Return [X, Y] of the center of cell containing provided text 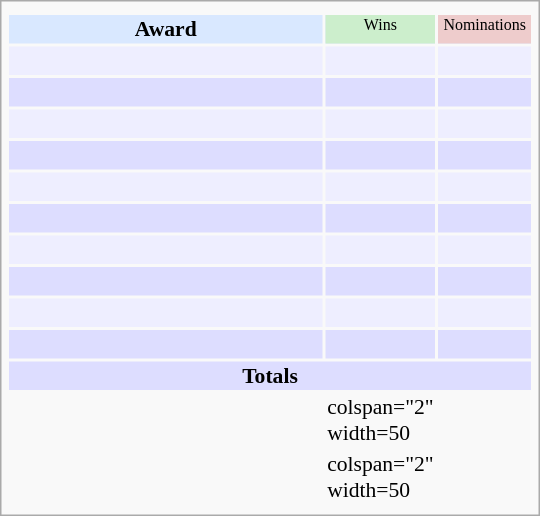
Totals [270, 375]
Award [166, 29]
Nominations [484, 29]
Wins [381, 29]
